Search for the cell housing the specified text and yield its [X, Y] center coordinate. 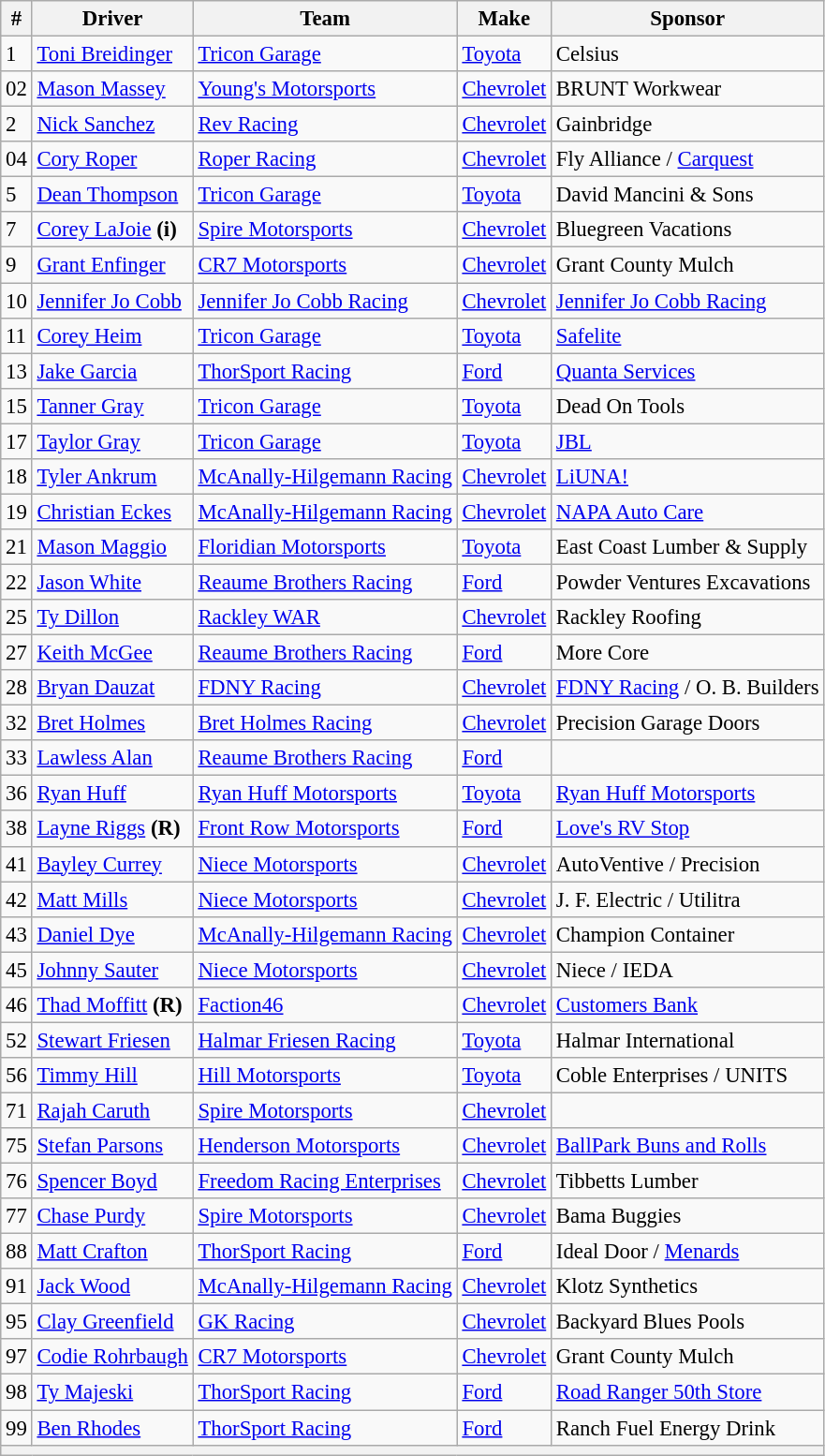
Layne Riggs (R) [112, 829]
42 [17, 899]
Jake Garcia [112, 371]
9 [17, 265]
BallPark Buns and Rolls [687, 1146]
04 [17, 159]
Bret Holmes [112, 723]
Henderson Motorsports [325, 1146]
Gainbridge [687, 125]
Precision Garage Doors [687, 723]
Thad Moffitt (R) [112, 1005]
Spencer Boyd [112, 1181]
5 [17, 195]
More Core [687, 653]
Love's RV Stop [687, 829]
52 [17, 1040]
Coble Enterprises / UNITS [687, 1076]
Jennifer Jo Cobb [112, 301]
Stefan Parsons [112, 1146]
Daniel Dye [112, 934]
Quanta Services [687, 371]
Halmar Friesen Racing [325, 1040]
Lawless Alan [112, 758]
Ben Rhodes [112, 1428]
JBL [687, 441]
02 [17, 89]
Young's Motorsports [325, 89]
97 [17, 1358]
BRUNT Workwear [687, 89]
Powder Ventures Excavations [687, 582]
1 [17, 54]
Halmar International [687, 1040]
98 [17, 1392]
56 [17, 1076]
Champion Container [687, 934]
J. F. Electric / Utilitra [687, 899]
Bayley Currey [112, 864]
Matt Crafton [112, 1252]
38 [17, 829]
NAPA Auto Care [687, 512]
Taylor Gray [112, 441]
FDNY Racing / O. B. Builders [687, 688]
Dead On Tools [687, 406]
33 [17, 758]
Toni Breidinger [112, 54]
Jack Wood [112, 1286]
13 [17, 371]
Tanner Gray [112, 406]
Ty Dillon [112, 617]
Customers Bank [687, 1005]
Johnny Sauter [112, 970]
Ranch Fuel Energy Drink [687, 1428]
Keith McGee [112, 653]
Faction46 [325, 1005]
76 [17, 1181]
Mason Maggio [112, 547]
Bryan Dauzat [112, 688]
Nick Sanchez [112, 125]
Timmy Hill [112, 1076]
Front Row Motorsports [325, 829]
41 [17, 864]
Driver [112, 19]
Ty Majeski [112, 1392]
Dean Thompson [112, 195]
Chase Purdy [112, 1216]
Corey LaJoie (i) [112, 230]
77 [17, 1216]
43 [17, 934]
Bluegreen Vacations [687, 230]
91 [17, 1286]
28 [17, 688]
2 [17, 125]
East Coast Lumber & Supply [687, 547]
18 [17, 477]
Sponsor [687, 19]
Rev Racing [325, 125]
75 [17, 1146]
19 [17, 512]
25 [17, 617]
AutoVentive / Precision [687, 864]
32 [17, 723]
LiUNA! [687, 477]
17 [17, 441]
Tyler Ankrum [112, 477]
Ryan Huff [112, 794]
GK Racing [325, 1322]
27 [17, 653]
11 [17, 335]
95 [17, 1322]
Bret Holmes Racing [325, 723]
David Mancini & Sons [687, 195]
Bama Buggies [687, 1216]
Codie Rohrbaugh [112, 1358]
99 [17, 1428]
Christian Eckes [112, 512]
10 [17, 301]
Fly Alliance / Carquest [687, 159]
Cory Roper [112, 159]
Rackley WAR [325, 617]
Klotz Synthetics [687, 1286]
Corey Heim [112, 335]
46 [17, 1005]
Mason Massey [112, 89]
Tibbetts Lumber [687, 1181]
Backyard Blues Pools [687, 1322]
22 [17, 582]
Floridian Motorsports [325, 547]
Hill Motorsports [325, 1076]
71 [17, 1110]
# [17, 19]
Roper Racing [325, 159]
15 [17, 406]
FDNY Racing [325, 688]
Make [504, 19]
Clay Greenfield [112, 1322]
Celsius [687, 54]
36 [17, 794]
Rajah Caruth [112, 1110]
Grant Enfinger [112, 265]
Ideal Door / Menards [687, 1252]
45 [17, 970]
88 [17, 1252]
7 [17, 230]
Stewart Friesen [112, 1040]
21 [17, 547]
Road Ranger 50th Store [687, 1392]
Matt Mills [112, 899]
Rackley Roofing [687, 617]
Safelite [687, 335]
Team [325, 19]
Freedom Racing Enterprises [325, 1181]
Jason White [112, 582]
Niece / IEDA [687, 970]
